Capture the cell that displays the provided text and extract its [x, y] central coordinate. 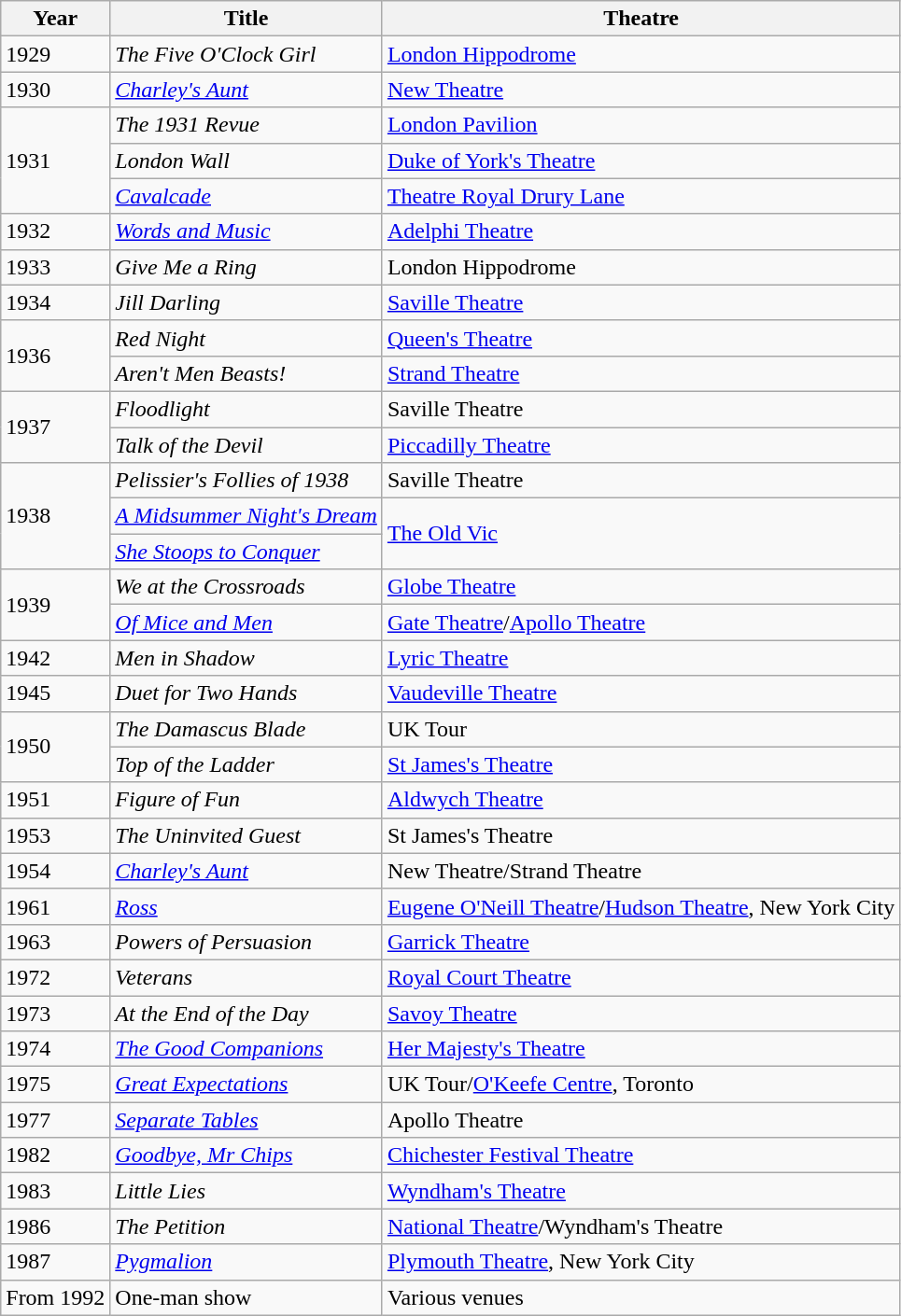
Cavalcade [246, 196]
Various venues [641, 1297]
Goodbye, Mr Chips [246, 1155]
1973 [56, 1013]
1929 [56, 54]
The Old Vic [641, 534]
Apollo Theatre [641, 1120]
Aren't Men Beasts! [246, 373]
1977 [56, 1120]
The Five O'Clock Girl [246, 54]
One-man show [246, 1297]
Lyric Theatre [641, 658]
Red Night [246, 338]
1930 [56, 90]
1972 [56, 977]
Great Expectations [246, 1085]
Theatre [641, 19]
1937 [56, 427]
Garrick Theatre [641, 942]
Her Majesty's Theatre [641, 1049]
London Pavilion [641, 125]
National Theatre/Wyndham's Theatre [641, 1226]
1939 [56, 605]
New Theatre/Strand Theatre [641, 871]
At the End of the Day [246, 1013]
Aldwych Theatre [641, 800]
1986 [56, 1226]
1974 [56, 1049]
Separate Tables [246, 1120]
UK Tour [641, 729]
The Good Companions [246, 1049]
Plymouth Theatre, New York City [641, 1262]
The 1931 Revue [246, 125]
Of Mice and Men [246, 623]
Title [246, 19]
Duet for Two Hands [246, 693]
Duke of York's Theatre [641, 161]
The Damascus Blade [246, 729]
Eugene O'Neill Theatre/Hudson Theatre, New York City [641, 906]
Top of the Ladder [246, 764]
Vaudeville Theatre [641, 693]
New Theatre [641, 90]
1987 [56, 1262]
1983 [56, 1191]
1932 [56, 231]
Little Lies [246, 1191]
Ross [246, 906]
1954 [56, 871]
Royal Court Theatre [641, 977]
Wyndham's Theatre [641, 1191]
Theatre Royal Drury Lane [641, 196]
Savoy Theatre [641, 1013]
Give Me a Ring [246, 267]
Globe Theatre [641, 587]
1950 [56, 747]
1951 [56, 800]
Gate Theatre/Apollo Theatre [641, 623]
1942 [56, 658]
Piccadilly Theatre [641, 445]
She Stoops to Conquer [246, 552]
Powers of Persuasion [246, 942]
UK Tour/O'Keefe Centre, Toronto [641, 1085]
1938 [56, 516]
1982 [56, 1155]
Men in Shadow [246, 658]
1961 [56, 906]
1931 [56, 161]
1934 [56, 302]
London Wall [246, 161]
We at the Crossroads [246, 587]
Figure of Fun [246, 800]
Chichester Festival Theatre [641, 1155]
Talk of the Devil [246, 445]
The Uninvited Guest [246, 835]
1963 [56, 942]
Queen's Theatre [641, 338]
From 1992 [56, 1297]
Pelissier's Follies of 1938 [246, 481]
Words and Music [246, 231]
Veterans [246, 977]
Strand Theatre [641, 373]
Pygmalion [246, 1262]
1945 [56, 693]
Floodlight [246, 409]
A Midsummer Night's Dream [246, 516]
1933 [56, 267]
1936 [56, 356]
1953 [56, 835]
The Petition [246, 1226]
Adelphi Theatre [641, 231]
1975 [56, 1085]
Jill Darling [246, 302]
Year [56, 19]
